From the cell containing the given text, extract its center point as [x, y] coordinate. 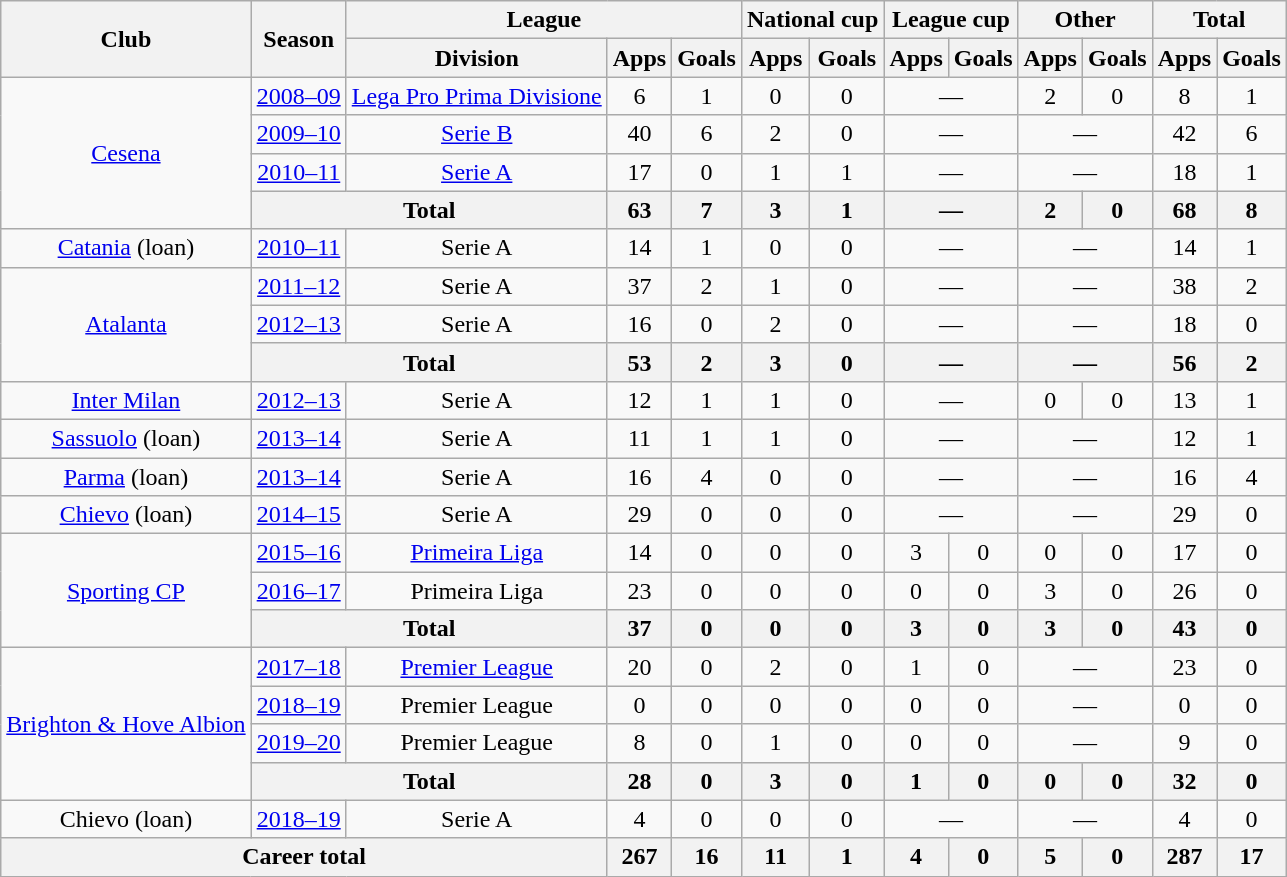
7 [707, 210]
Season [298, 39]
2019–20 [298, 743]
Parma (loan) [126, 477]
Serie B [476, 134]
63 [639, 210]
National cup [812, 20]
Sassuolo (loan) [126, 438]
68 [1184, 210]
Cesena [126, 153]
53 [639, 362]
42 [1184, 134]
Lega Pro Prima Divisione [476, 96]
5 [1050, 857]
287 [1184, 857]
9 [1184, 743]
Atalanta [126, 324]
2017–18 [298, 667]
28 [639, 781]
26 [1184, 591]
Inter Milan [126, 400]
Division [476, 58]
2008–09 [298, 96]
Club [126, 39]
Catania (loan) [126, 248]
Brighton & Hove Albion [126, 724]
2015–16 [298, 553]
20 [639, 667]
Other [1085, 20]
2016–17 [298, 591]
40 [639, 134]
2009–10 [298, 134]
Sporting CP [126, 591]
Career total [304, 857]
56 [1184, 362]
2014–15 [298, 515]
32 [1184, 781]
League [544, 20]
13 [1184, 400]
267 [639, 857]
2011–12 [298, 286]
38 [1184, 286]
League cup [951, 20]
43 [1184, 629]
